Search for the cell housing the specified text and yield its [x, y] center coordinate. 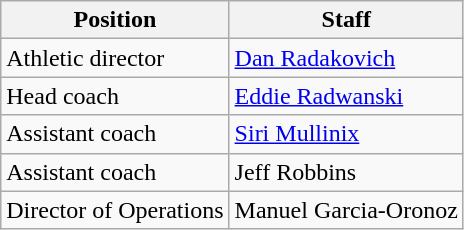
Director of Operations [115, 210]
Jeff Robbins [346, 172]
Head coach [115, 96]
Position [115, 20]
Staff [346, 20]
Siri Mullinix [346, 134]
Athletic director [115, 58]
Eddie Radwanski [346, 96]
Manuel Garcia-Oronoz [346, 210]
Dan Radakovich [346, 58]
